Scan for the cell matching the given text and deliver its [x, y] coordinate at center. 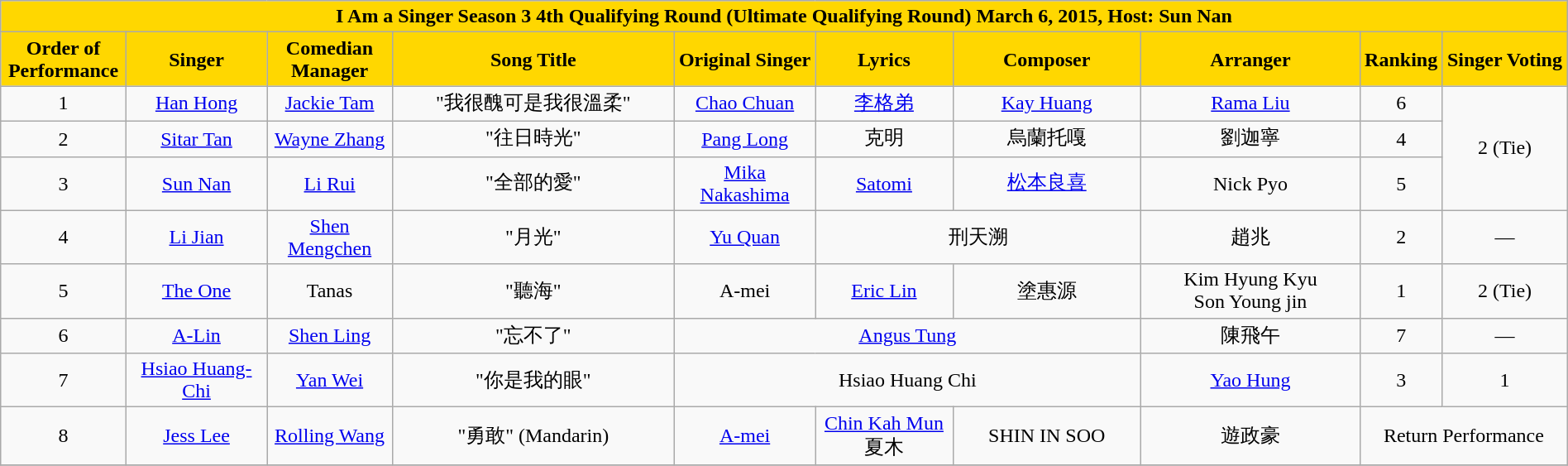
Original Singer [744, 60]
The One [196, 291]
Kim Hyung KyuSon Young jin [1250, 291]
陳飛午 [1250, 336]
Rolling Wang [330, 436]
Shen Ling [330, 336]
"月光" [533, 237]
Wayne Zhang [330, 139]
李格弟 [884, 104]
Hsiao Huang Chi [907, 381]
劉迦寧 [1250, 139]
Yao Hung [1250, 381]
"勇敢" (Mandarin) [533, 436]
I Am a Singer Season 3 4th Qualifying Round (Ultimate Qualifying Round) March 6, 2015, Host: Sun Nan [784, 17]
"我很醜可是我很溫柔" [533, 104]
"往日時光" [533, 139]
"忘不了" [533, 336]
Arranger [1250, 60]
"全部的愛" [533, 184]
SHIN IN SOO [1047, 436]
刑天溯 [978, 237]
A-Lin [196, 336]
Mika Nakashima [744, 184]
Order of Performance [64, 60]
Jess Lee [196, 436]
Composer [1047, 60]
Comedian Manager [330, 60]
克明 [884, 139]
Tanas [330, 291]
Singer Voting [1505, 60]
Ranking [1401, 60]
Angus Tung [907, 336]
塗惠源 [1047, 291]
Kay Huang [1047, 104]
松本良喜 [1047, 184]
趙兆 [1250, 237]
Chao Chuan [744, 104]
"你是我的眼" [533, 381]
Chin Kah Mun夏木 [884, 436]
Return Performance [1464, 436]
Yu Quan [744, 237]
Nick Pyo [1250, 184]
Li Rui [330, 184]
Shen Mengchen [330, 237]
Pang Long [744, 139]
"聽海" [533, 291]
Rama Liu [1250, 104]
Sun Nan [196, 184]
Satomi [884, 184]
遊政豪 [1250, 436]
Yan Wei [330, 381]
8 [64, 436]
Hsiao Huang-Chi [196, 381]
Song Title [533, 60]
Eric Lin [884, 291]
Li Jian [196, 237]
Jackie Tam [330, 104]
Han Hong [196, 104]
Sitar Tan [196, 139]
烏蘭托嘎 [1047, 139]
Lyrics [884, 60]
Singer [196, 60]
